Return (X, Y) of the center of cell containing provided text 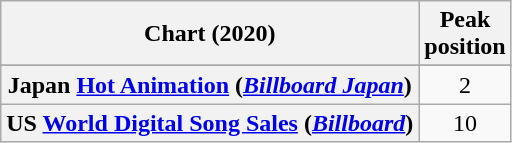
Japan Hot Animation (Billboard Japan) (210, 85)
Chart (2020) (210, 34)
US World Digital Song Sales (Billboard) (210, 123)
Peakposition (465, 34)
10 (465, 123)
2 (465, 85)
